Capture the cell that displays the provided text and extract its [x, y] central coordinate. 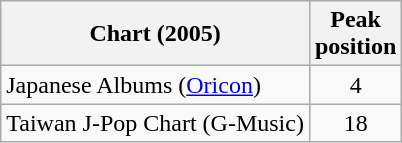
Taiwan J-Pop Chart (G-Music) [156, 123]
Peakposition [355, 34]
4 [355, 85]
Japanese Albums (Oricon) [156, 85]
Chart (2005) [156, 34]
18 [355, 123]
